Return the (X, Y) coordinate for the center point of the cell that contains the specified text.  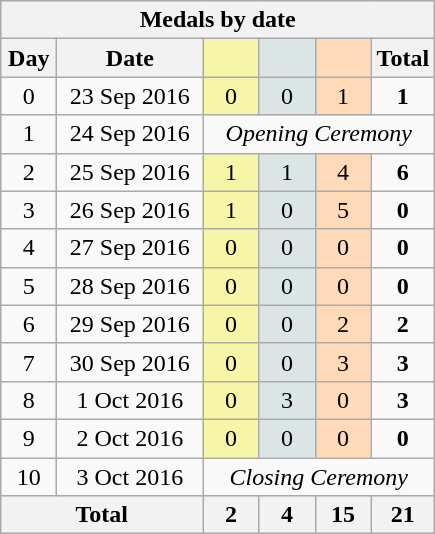
21 (403, 515)
3 Oct 2016 (130, 477)
24 Sep 2016 (130, 134)
2 Oct 2016 (130, 438)
30 Sep 2016 (130, 362)
1 Oct 2016 (130, 400)
25 Sep 2016 (130, 172)
15 (343, 515)
27 Sep 2016 (130, 248)
23 Sep 2016 (130, 96)
8 (29, 400)
29 Sep 2016 (130, 324)
Opening Ceremony (319, 134)
Day (29, 58)
Closing Ceremony (319, 477)
26 Sep 2016 (130, 210)
9 (29, 438)
Medals by date (218, 20)
28 Sep 2016 (130, 286)
10 (29, 477)
7 (29, 362)
Date (130, 58)
